Output the (x, y) coordinate of the center of the cell containing the given text.  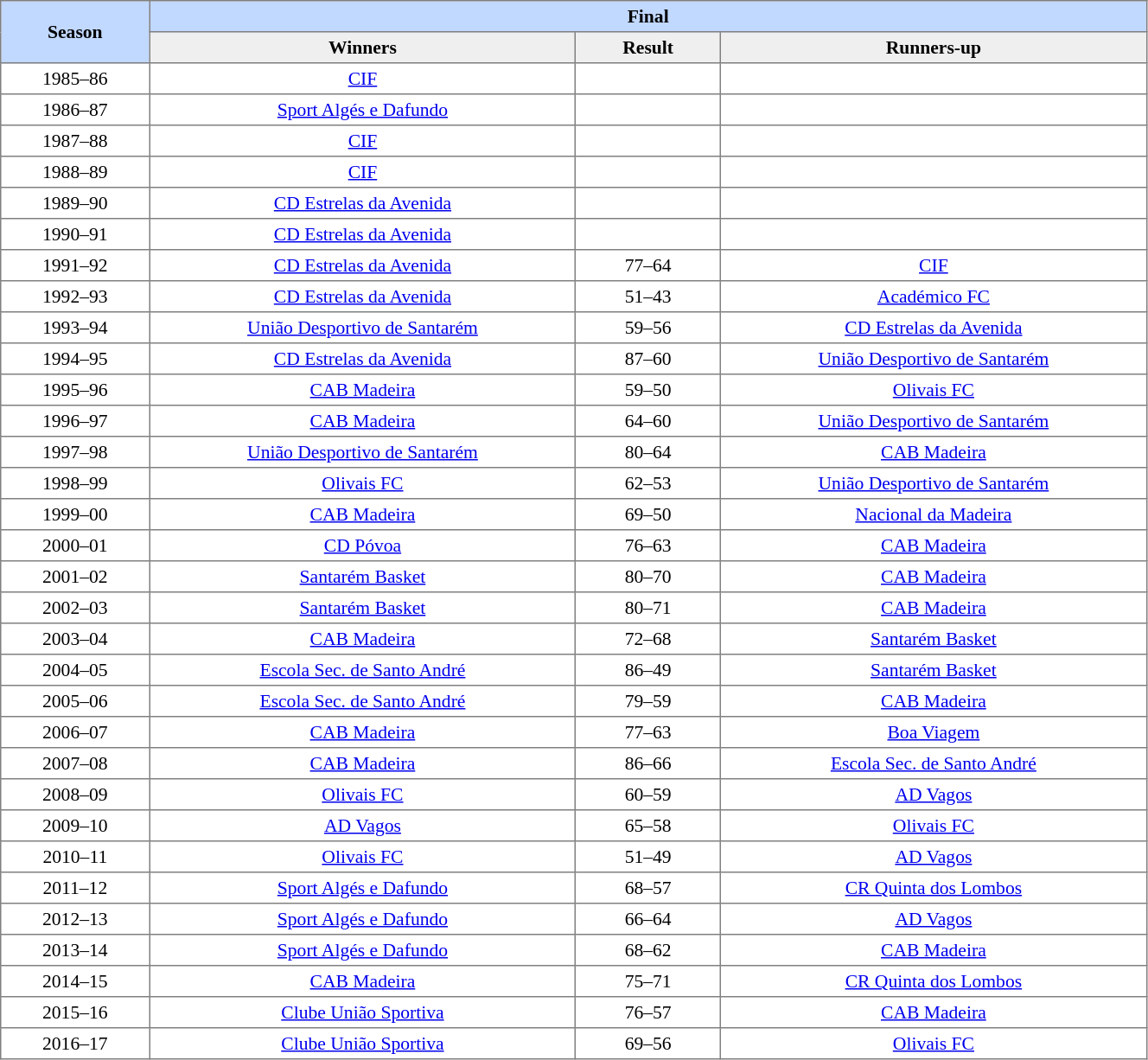
2016–17 (75, 1044)
1999–00 (75, 514)
2004–05 (75, 670)
Boa Viagem (934, 732)
2010–11 (75, 857)
Result (648, 48)
Runners-up (934, 48)
1988–89 (75, 172)
86–49 (648, 670)
87–60 (648, 359)
66–64 (648, 919)
80–64 (648, 452)
77–64 (648, 265)
1998–99 (75, 483)
2002–03 (75, 608)
64–60 (648, 421)
1997–98 (75, 452)
2007–08 (75, 763)
Nacional da Madeira (934, 514)
2008–09 (75, 795)
2006–07 (75, 732)
1992–93 (75, 297)
75–71 (648, 981)
2000–01 (75, 546)
69–56 (648, 1044)
68–57 (648, 888)
1985–86 (75, 79)
2013–14 (75, 950)
51–49 (648, 857)
79–59 (648, 701)
62–53 (648, 483)
Winners (363, 48)
2009–10 (75, 826)
2011–12 (75, 888)
CD Póvoa (363, 546)
1995–96 (75, 390)
2005–06 (75, 701)
51–43 (648, 297)
2014–15 (75, 981)
Final (648, 16)
2003–04 (75, 639)
1989–90 (75, 203)
1987–88 (75, 141)
1986–87 (75, 110)
Season (75, 32)
80–71 (648, 608)
72–68 (648, 639)
59–56 (648, 328)
68–62 (648, 950)
77–63 (648, 732)
2015–16 (75, 1012)
1994–95 (75, 359)
2012–13 (75, 919)
60–59 (648, 795)
76–63 (648, 546)
1996–97 (75, 421)
59–50 (648, 390)
80–70 (648, 577)
65–58 (648, 826)
1990–91 (75, 234)
Académico FC (934, 297)
2001–02 (75, 577)
1993–94 (75, 328)
86–66 (648, 763)
76–57 (648, 1012)
1991–92 (75, 265)
69–50 (648, 514)
